From the cell containing the given text, extract its center point as [X, Y] coordinate. 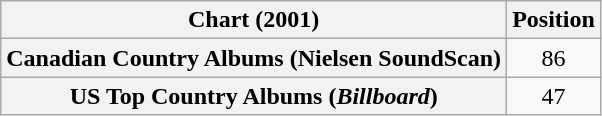
Position [554, 20]
Canadian Country Albums (Nielsen SoundScan) [254, 58]
Chart (2001) [254, 20]
47 [554, 96]
US Top Country Albums (Billboard) [254, 96]
86 [554, 58]
